Extract the [X, Y] coordinate from the center of the cell holding the provided text.  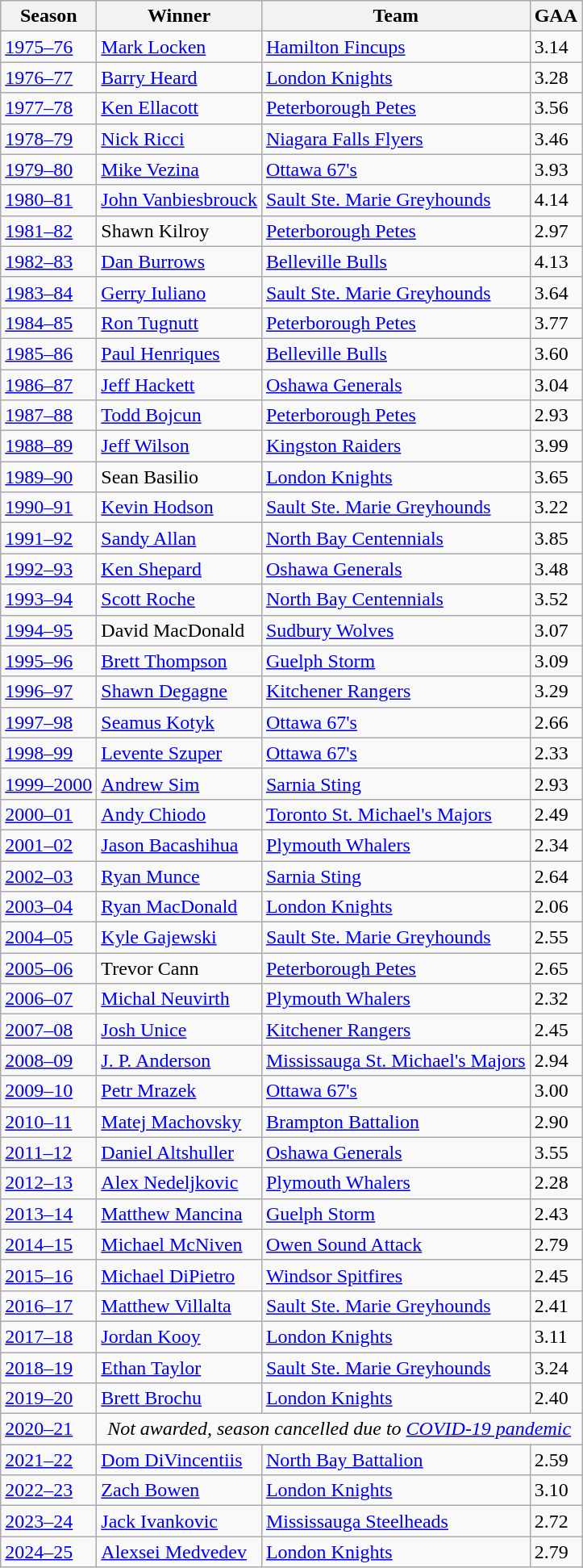
3.29 [556, 692]
Seamus Kotyk [179, 722]
Scott Roche [179, 600]
2001–02 [48, 845]
1987–88 [48, 416]
2.06 [556, 907]
Trevor Cann [179, 968]
2007–08 [48, 1030]
Season [48, 16]
Brett Thompson [179, 661]
2.90 [556, 1122]
Windsor Spitfires [395, 1275]
3.24 [556, 1368]
2.55 [556, 938]
Sean Basilio [179, 477]
1990–91 [48, 508]
3.28 [556, 77]
1995–96 [48, 661]
1994–95 [48, 630]
Mike Vezina [179, 169]
1981–82 [48, 231]
1985–86 [48, 353]
John Vanbiesbrouck [179, 200]
Shawn Kilroy [179, 231]
1993–94 [48, 600]
2020–21 [48, 1429]
Kyle Gajewski [179, 938]
2019–20 [48, 1399]
1980–81 [48, 200]
Mississauga Steelheads [395, 1521]
Ryan MacDonald [179, 907]
Matthew Villalta [179, 1306]
3.60 [556, 353]
2008–09 [48, 1060]
Brampton Battalion [395, 1122]
Team [395, 16]
Toronto St. Michael's Majors [395, 814]
Kevin Hodson [179, 508]
3.46 [556, 139]
Jeff Wilson [179, 446]
3.64 [556, 292]
2000–01 [48, 814]
2.66 [556, 722]
2017–18 [48, 1336]
1977–78 [48, 108]
1976–77 [48, 77]
Matej Machovsky [179, 1122]
Ethan Taylor [179, 1368]
2002–03 [48, 876]
Petr Mrazek [179, 1091]
David MacDonald [179, 630]
Mark Locken [179, 47]
2014–15 [48, 1244]
Jordan Kooy [179, 1336]
Hamilton Fincups [395, 47]
2016–17 [48, 1306]
Brett Brochu [179, 1399]
3.11 [556, 1336]
Ron Tugnutt [179, 323]
Ryan Munce [179, 876]
2.64 [556, 876]
Winner [179, 16]
2.97 [556, 231]
GAA [556, 16]
Shawn Degagne [179, 692]
2023–24 [48, 1521]
Dan Burrows [179, 261]
1999–2000 [48, 784]
2.49 [556, 814]
Kingston Raiders [395, 446]
3.65 [556, 477]
2.33 [556, 753]
1983–84 [48, 292]
2011–12 [48, 1152]
Daniel Altshuller [179, 1152]
Andrew Sim [179, 784]
North Bay Battalion [395, 1460]
2.34 [556, 845]
2013–14 [48, 1214]
Jack Ivankovic [179, 1521]
3.00 [556, 1091]
3.85 [556, 538]
Todd Bojcun [179, 416]
2.41 [556, 1306]
Not awarded, season cancelled due to COVID-19 pandemic [339, 1429]
3.56 [556, 108]
2.32 [556, 999]
1982–83 [48, 261]
2009–10 [48, 1091]
Sudbury Wolves [395, 630]
2.59 [556, 1460]
Gerry Iuliano [179, 292]
Zach Bowen [179, 1491]
2005–06 [48, 968]
2018–19 [48, 1368]
3.04 [556, 385]
3.09 [556, 661]
3.99 [556, 446]
4.13 [556, 261]
2.65 [556, 968]
Josh Unice [179, 1030]
Jeff Hackett [179, 385]
3.10 [556, 1491]
Mississauga St. Michael's Majors [395, 1060]
Niagara Falls Flyers [395, 139]
3.93 [556, 169]
Alexsei Medvedev [179, 1552]
Andy Chiodo [179, 814]
2004–05 [48, 938]
Michael McNiven [179, 1244]
2.28 [556, 1183]
Levente Szuper [179, 753]
Michal Neuvirth [179, 999]
3.14 [556, 47]
Jason Bacashihua [179, 845]
1975–76 [48, 47]
1984–85 [48, 323]
2.43 [556, 1214]
2.94 [556, 1060]
J. P. Anderson [179, 1060]
1986–87 [48, 385]
1997–98 [48, 722]
2003–04 [48, 907]
Michael DiPietro [179, 1275]
Alex Nedeljkovic [179, 1183]
2024–25 [48, 1552]
3.07 [556, 630]
1989–90 [48, 477]
2010–11 [48, 1122]
1992–93 [48, 569]
3.52 [556, 600]
2012–13 [48, 1183]
2015–16 [48, 1275]
1991–92 [48, 538]
Ken Ellacott [179, 108]
3.55 [556, 1152]
1979–80 [48, 169]
1998–99 [48, 753]
4.14 [556, 200]
3.77 [556, 323]
2.72 [556, 1521]
1988–89 [48, 446]
2.40 [556, 1399]
Matthew Mancina [179, 1214]
2021–22 [48, 1460]
Paul Henriques [179, 353]
Barry Heard [179, 77]
1978–79 [48, 139]
3.22 [556, 508]
3.48 [556, 569]
Dom DiVincentiis [179, 1460]
2022–23 [48, 1491]
Owen Sound Attack [395, 1244]
Ken Shepard [179, 569]
1996–97 [48, 692]
Sandy Allan [179, 538]
2006–07 [48, 999]
Nick Ricci [179, 139]
